Return the [X, Y] coordinate for the center point of the cell that contains the specified text.  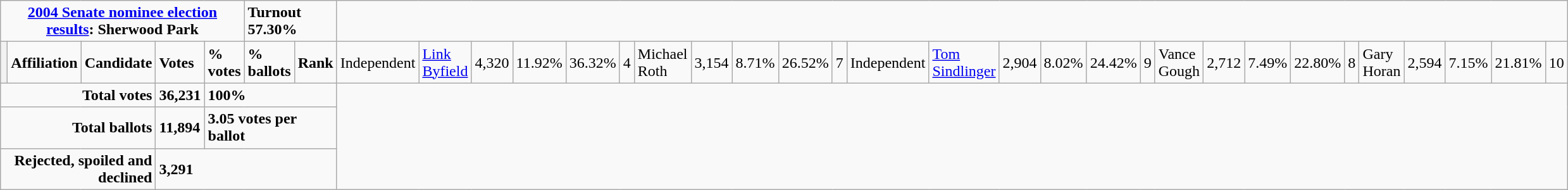
21.81% [1519, 62]
9 [1148, 62]
% ballots [270, 62]
8.02% [1063, 62]
Rejected, spoiled and declined [78, 168]
100% [271, 95]
2004 Senate nominee election results: Sherwood Park [123, 22]
7.15% [1468, 62]
Candidate [118, 62]
Turnout 57.30% [290, 22]
11,894 [180, 128]
Tom Sindlinger [964, 62]
7 [839, 62]
Votes [180, 62]
2,712 [1224, 62]
8.71% [756, 62]
2,904 [1020, 62]
24.42% [1114, 62]
7.49% [1268, 62]
Total votes [78, 95]
Total ballots [78, 128]
11.92% [539, 62]
36.32% [592, 62]
8 [1352, 62]
Affiliation [44, 62]
4 [626, 62]
Rank [315, 62]
Link Byfield [445, 62]
3,291 [246, 168]
10 [1557, 62]
3,154 [711, 62]
Vance Gough [1179, 62]
Gary Horan [1382, 62]
22.80% [1317, 62]
Michael Roth [663, 62]
2,594 [1425, 62]
3.05 votes per ballot [271, 128]
26.52% [805, 62]
4,320 [492, 62]
% votes [224, 62]
36,231 [180, 95]
